Capture the cell that displays the provided text and extract its (x, y) central coordinate. 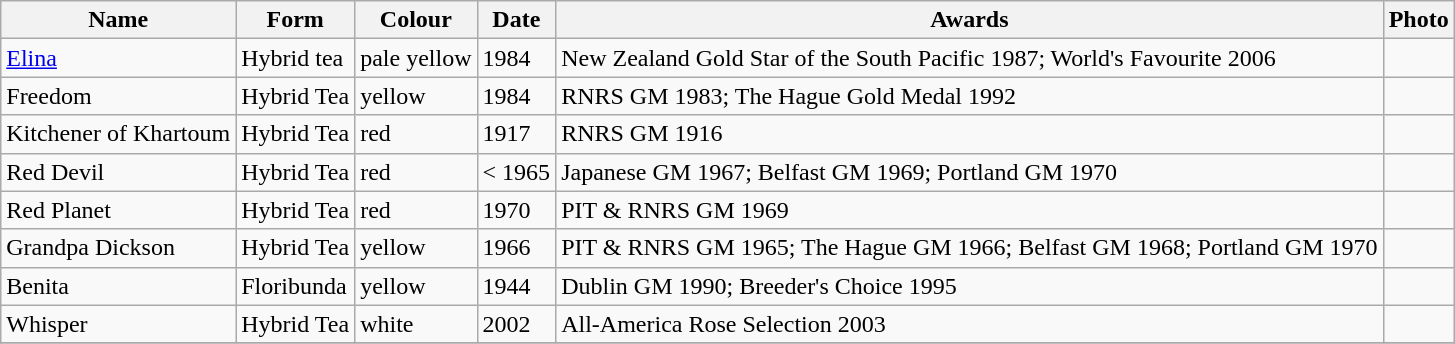
Kitchener of Khartoum (118, 134)
< 1965 (516, 172)
1966 (516, 248)
RNRS GM 1983; The Hague Gold Medal 1992 (970, 96)
Name (118, 20)
Grandpa Dickson (118, 248)
pale yellow (416, 58)
New Zealand Gold Star of the South Pacific 1987; World's Favourite 2006 (970, 58)
Form (296, 20)
Red Planet (118, 210)
PIT & RNRS GM 1965; The Hague GM 1966; Belfast GM 1968; Portland GM 1970 (970, 248)
Whisper (118, 324)
Hybrid tea (296, 58)
Elina (118, 58)
PIT & RNRS GM 1969 (970, 210)
Photo (1418, 20)
Colour (416, 20)
RNRS GM 1916 (970, 134)
2002 (516, 324)
1944 (516, 286)
All-America Rose Selection 2003 (970, 324)
Dublin GM 1990; Breeder's Choice 1995 (970, 286)
1970 (516, 210)
Japanese GM 1967; Belfast GM 1969; Portland GM 1970 (970, 172)
Date (516, 20)
Benita (118, 286)
Awards (970, 20)
Freedom (118, 96)
white (416, 324)
Floribunda (296, 286)
1917 (516, 134)
Red Devil (118, 172)
